For the text-containing cell, return its midpoint in (x, y) coordinate format. 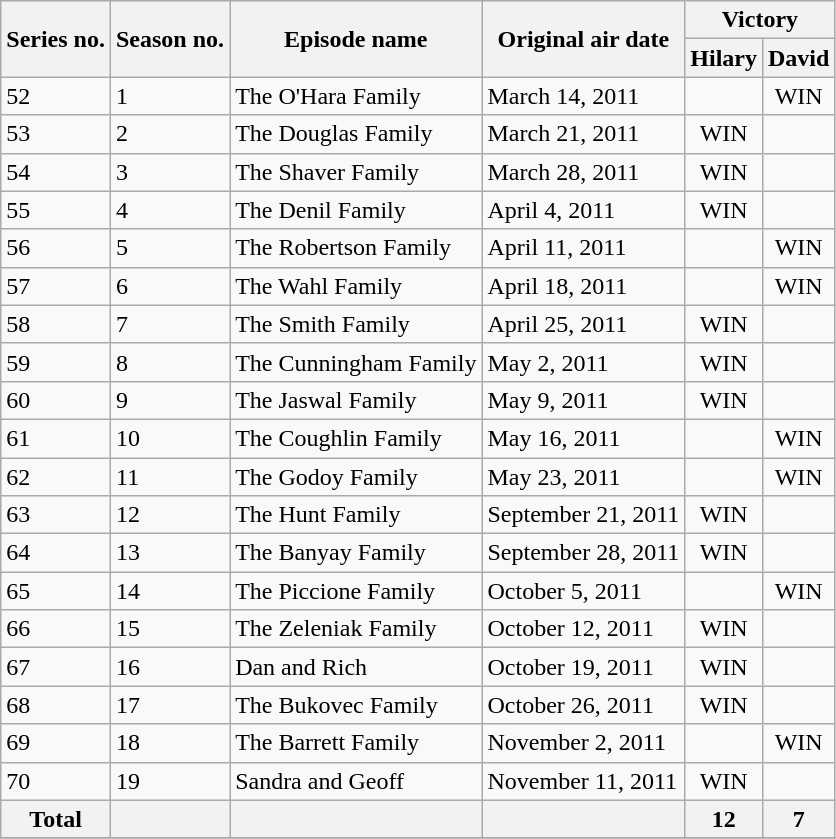
19 (170, 781)
11 (170, 477)
4 (170, 210)
The Hunt Family (356, 515)
May 2, 2011 (584, 362)
October 26, 2011 (584, 705)
May 16, 2011 (584, 438)
The Shaver Family (356, 172)
15 (170, 629)
60 (56, 400)
March 21, 2011 (584, 134)
57 (56, 286)
5 (170, 248)
November 11, 2011 (584, 781)
Series no. (56, 39)
The Wahl Family (356, 286)
59 (56, 362)
14 (170, 591)
Hilary (724, 58)
70 (56, 781)
61 (56, 438)
May 9, 2011 (584, 400)
The Cunningham Family (356, 362)
September 21, 2011 (584, 515)
The Banyay Family (356, 553)
16 (170, 667)
69 (56, 743)
The Smith Family (356, 324)
2 (170, 134)
The Piccione Family (356, 591)
April 25, 2011 (584, 324)
56 (56, 248)
October 5, 2011 (584, 591)
The Denil Family (356, 210)
18 (170, 743)
April 4, 2011 (584, 210)
The Godoy Family (356, 477)
63 (56, 515)
April 11, 2011 (584, 248)
Total (56, 819)
65 (56, 591)
17 (170, 705)
52 (56, 96)
1 (170, 96)
62 (56, 477)
David (798, 58)
May 23, 2011 (584, 477)
The Zeleniak Family (356, 629)
Sandra and Geoff (356, 781)
64 (56, 553)
November 2, 2011 (584, 743)
March 28, 2011 (584, 172)
53 (56, 134)
October 19, 2011 (584, 667)
The Bukovec Family (356, 705)
9 (170, 400)
54 (56, 172)
Dan and Rich (356, 667)
67 (56, 667)
October 12, 2011 (584, 629)
Episode name (356, 39)
55 (56, 210)
The Robertson Family (356, 248)
Season no. (170, 39)
Victory (760, 20)
The Barrett Family (356, 743)
10 (170, 438)
66 (56, 629)
The O'Hara Family (356, 96)
The Douglas Family (356, 134)
68 (56, 705)
The Jaswal Family (356, 400)
March 14, 2011 (584, 96)
Original air date (584, 39)
September 28, 2011 (584, 553)
3 (170, 172)
The Coughlin Family (356, 438)
13 (170, 553)
8 (170, 362)
April 18, 2011 (584, 286)
58 (56, 324)
6 (170, 286)
